From the cell containing the given text, extract its center point as (x, y) coordinate. 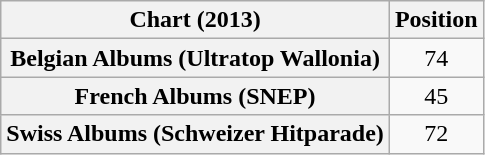
45 (436, 96)
74 (436, 58)
French Albums (SNEP) (196, 96)
Chart (2013) (196, 20)
Swiss Albums (Schweizer Hitparade) (196, 134)
Belgian Albums (Ultratop Wallonia) (196, 58)
Position (436, 20)
72 (436, 134)
